Identify which cell holds the provided text, then report its [x, y] central coordinate. 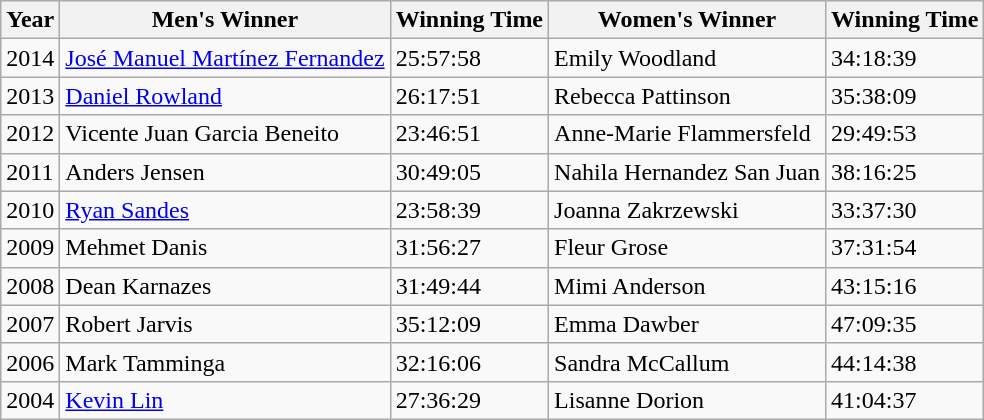
2010 [30, 210]
29:49:53 [905, 134]
26:17:51 [469, 96]
Daniel Rowland [225, 96]
43:15:16 [905, 286]
33:37:30 [905, 210]
Fleur Grose [688, 248]
2013 [30, 96]
2014 [30, 58]
Joanna Zakrzewski [688, 210]
30:49:05 [469, 172]
2004 [30, 400]
2011 [30, 172]
23:46:51 [469, 134]
2008 [30, 286]
34:18:39 [905, 58]
Mimi Anderson [688, 286]
2012 [30, 134]
Anne-Marie Flammersfeld [688, 134]
35:38:09 [905, 96]
Women's Winner [688, 20]
Vicente Juan Garcia Beneito [225, 134]
Rebecca Pattinson [688, 96]
Robert Jarvis [225, 324]
25:57:58 [469, 58]
Ryan Sandes [225, 210]
Nahila Hernandez San Juan [688, 172]
Men's Winner [225, 20]
47:09:35 [905, 324]
Sandra McCallum [688, 362]
Kevin Lin [225, 400]
32:16:06 [469, 362]
Year [30, 20]
Anders Jensen [225, 172]
35:12:09 [469, 324]
2009 [30, 248]
31:49:44 [469, 286]
23:58:39 [469, 210]
27:36:29 [469, 400]
Mehmet Danis [225, 248]
Lisanne Dorion [688, 400]
2006 [30, 362]
José Manuel Martínez Fernandez [225, 58]
Emily Woodland [688, 58]
Mark Tamminga [225, 362]
37:31:54 [905, 248]
31:56:27 [469, 248]
2007 [30, 324]
44:14:38 [905, 362]
Dean Karnazes [225, 286]
Emma Dawber [688, 324]
41:04:37 [905, 400]
38:16:25 [905, 172]
